Capture the cell that displays the provided text and extract its (x, y) central coordinate. 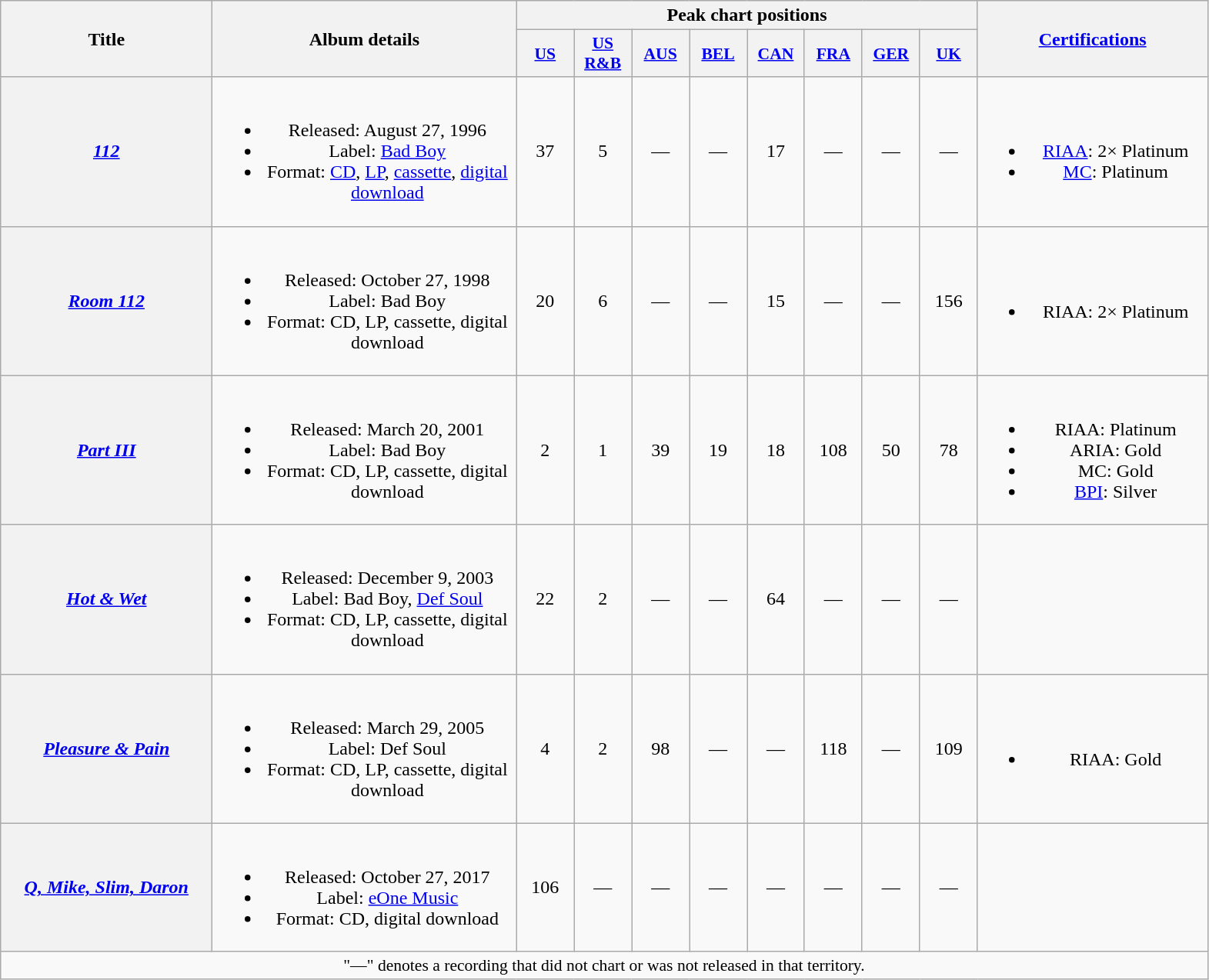
RIAA: 2× Platinum (1093, 301)
Album details (365, 38)
RIAA: 2× PlatinumMC: Platinum (1093, 152)
Q, Mike, Slim, Daron (106, 888)
1 (603, 450)
Room 112 (106, 301)
109 (948, 748)
15 (776, 301)
Hot & Wet (106, 599)
AUS (660, 54)
112 (106, 152)
Title (106, 38)
64 (776, 599)
RIAA: Gold (1093, 748)
UK (948, 54)
20 (545, 301)
USR&B (603, 54)
RIAA: PlatinumARIA: GoldMC: GoldBPI: Silver (1093, 450)
GER (891, 54)
Certifications (1093, 38)
CAN (776, 54)
Released: December 9, 2003Label: Bad Boy, Def SoulFormat: CD, LP, cassette, digital download (365, 599)
17 (776, 152)
6 (603, 301)
BEL (719, 54)
18 (776, 450)
37 (545, 152)
19 (719, 450)
106 (545, 888)
US (545, 54)
Part III (106, 450)
98 (660, 748)
108 (833, 450)
Peak chart positions (746, 15)
156 (948, 301)
5 (603, 152)
FRA (833, 54)
Released: March 29, 2005Label: Def SoulFormat: CD, LP, cassette, digital download (365, 748)
Released: March 20, 2001Label: Bad BoyFormat: CD, LP, cassette, digital download (365, 450)
Released: October 27, 2017Label: eOne MusicFormat: CD, digital download (365, 888)
39 (660, 450)
78 (948, 450)
4 (545, 748)
118 (833, 748)
"—" denotes a recording that did not chart or was not released in that territory. (604, 965)
50 (891, 450)
Pleasure & Pain (106, 748)
Released: October 27, 1998Label: Bad BoyFormat: CD, LP, cassette, digital download (365, 301)
22 (545, 599)
Released: August 27, 1996Label: Bad BoyFormat: CD, LP, cassette, digital download (365, 152)
